From the cell containing the given text, extract its center point as [x, y] coordinate. 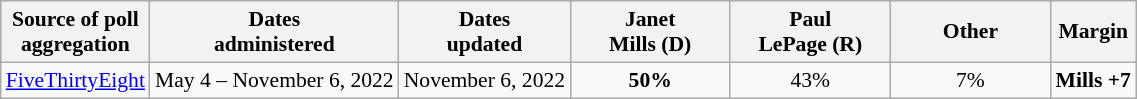
Other [970, 32]
Source of pollaggregation [76, 32]
Datesadministered [274, 32]
November 6, 2022 [484, 80]
Mills +7 [1092, 80]
50% [650, 80]
FiveThirtyEight [76, 80]
43% [810, 80]
Margin [1092, 32]
Datesupdated [484, 32]
JanetMills (D) [650, 32]
PaulLePage (R) [810, 32]
7% [970, 80]
May 4 – November 6, 2022 [274, 80]
